Pinpoint the cell where the given text exists, returning its [x, y] midpoint coordinate. 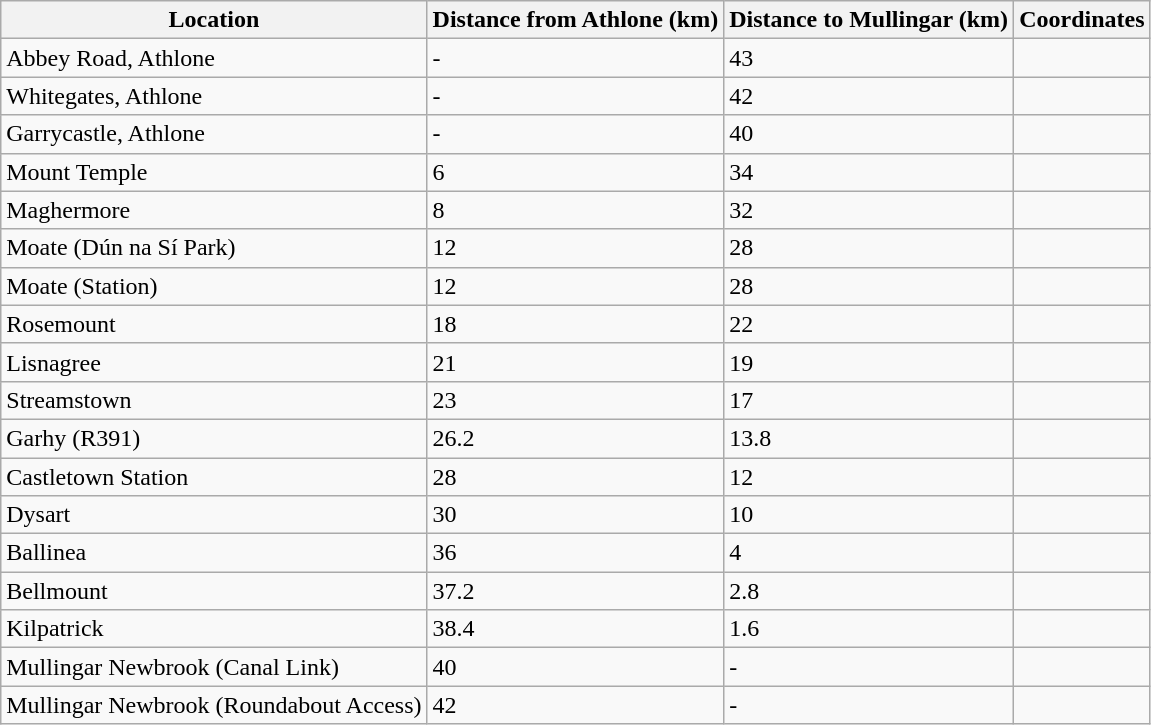
2.8 [869, 591]
1.6 [869, 629]
21 [576, 362]
17 [869, 400]
23 [576, 400]
Dysart [214, 515]
36 [576, 553]
34 [869, 172]
Location [214, 20]
13.8 [869, 438]
Garrycastle, Athlone [214, 134]
Castletown Station [214, 477]
10 [869, 515]
Mullingar Newbrook (Canal Link) [214, 667]
37.2 [576, 591]
43 [869, 58]
6 [576, 172]
Mullingar Newbrook (Roundabout Access) [214, 705]
Maghermore [214, 210]
Garhy (R391) [214, 438]
Streamstown [214, 400]
Coordinates [1082, 20]
Ballinea [214, 553]
30 [576, 515]
Moate (Station) [214, 286]
Lisnagree [214, 362]
18 [576, 324]
8 [576, 210]
Distance from Athlone (km) [576, 20]
Mount Temple [214, 172]
32 [869, 210]
Moate (Dún na Sí Park) [214, 248]
26.2 [576, 438]
Bellmount [214, 591]
Rosemount [214, 324]
38.4 [576, 629]
Distance to Mullingar (km) [869, 20]
22 [869, 324]
4 [869, 553]
Abbey Road, Athlone [214, 58]
19 [869, 362]
Kilpatrick [214, 629]
Whitegates, Athlone [214, 96]
